Detect which cell encompasses the target text, then output its (x, y) center coordinate. 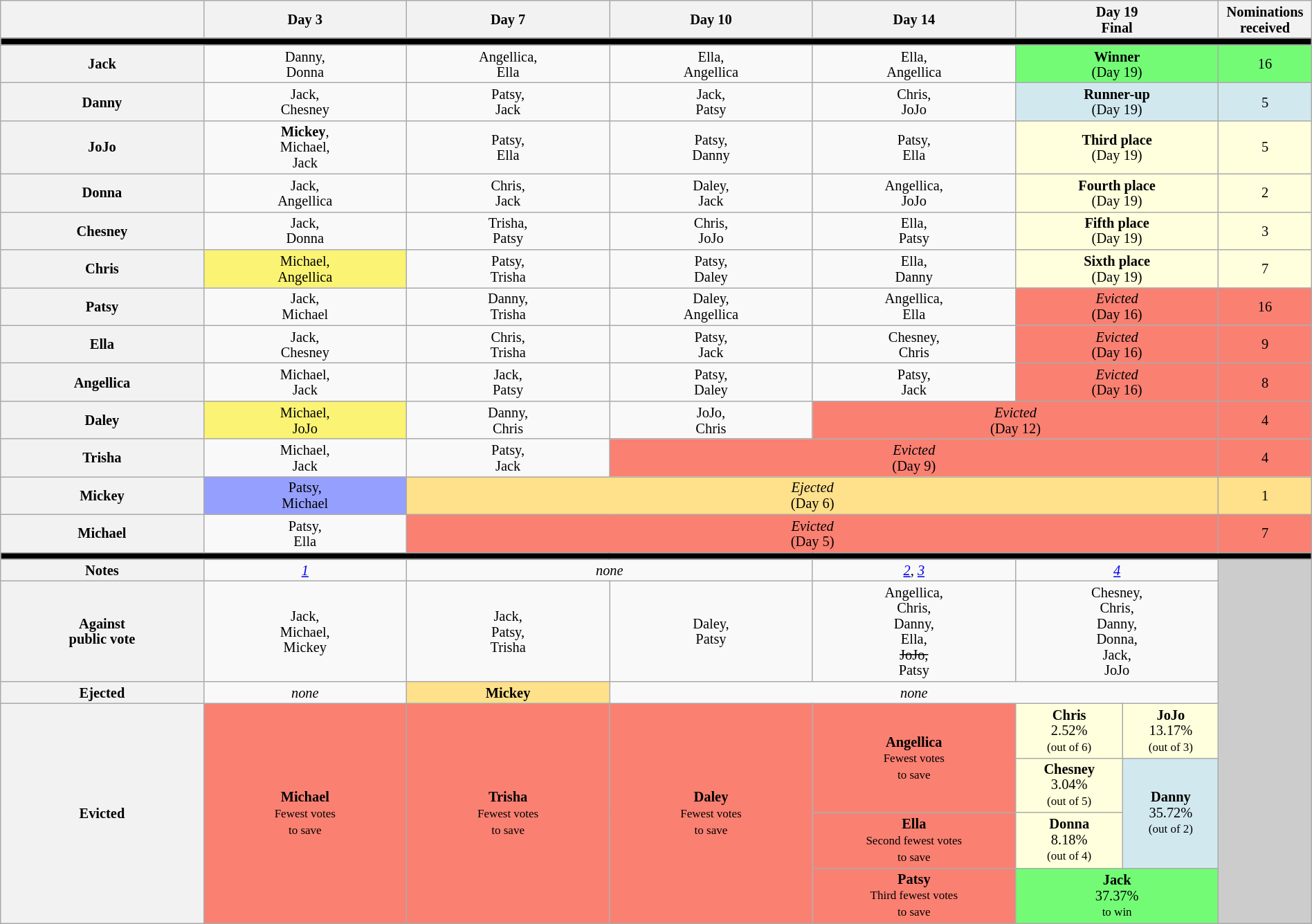
Patsy,Danny (711, 147)
Againstpublic vote (102, 631)
Chris,Trisha (508, 345)
Patsy (102, 306)
Nominationsreceived (1265, 19)
Chesney (102, 231)
Jack (102, 64)
3 (1265, 231)
Chris (102, 269)
Chesney,Chris (913, 345)
Michael,Angellica (304, 269)
Michael (102, 533)
Jack,Michael,Mickey (304, 631)
Trisha,Patsy (508, 231)
Jack,Patsy,Trisha (508, 631)
PatsyThird fewest votesto save (913, 896)
Chesney3.04%(out of 5) (1068, 785)
DaleyFewest votesto save (711, 813)
Fourth place(Day 19) (1117, 192)
Fifth place(Day 19) (1117, 231)
MichaelFewest votesto save (304, 813)
Evicted(Day 12) (1016, 419)
Day 19Final (1117, 19)
9 (1265, 345)
Daley,Jack (711, 192)
Day 14 (913, 19)
Danny35.72%(out of 2) (1171, 813)
Patsy,Trisha (508, 269)
Danny (102, 101)
Sixth place(Day 19) (1117, 269)
Jack,Angellica (304, 192)
Daley (102, 419)
Danny,Trisha (508, 306)
JoJo (102, 147)
JoJo13.17%(out of 3) (1171, 731)
Angellica (102, 382)
Danny,Chris (508, 419)
Day 7 (508, 19)
Evicted (102, 813)
2 (1265, 192)
Patsy,Michael (304, 496)
Chesney,Chris,Danny,Donna,Jack,JoJo (1117, 631)
Danny,Donna (304, 64)
EllaSecond fewest votesto save (913, 840)
TrishaFewest votesto save (508, 813)
Angellica,Chris,Danny,Ella,JoJo,Patsy (913, 631)
Jack37.37%to win (1117, 896)
Day 10 (711, 19)
Mickey,Michael,Jack (304, 147)
Ejected(Day 6) (812, 496)
Jack,Donna (304, 231)
Winner(Day 19) (1117, 64)
Ejected (102, 692)
Patsy, Ella (508, 147)
Daley,Angellica (711, 306)
2, 3 (913, 570)
Daley,Patsy (711, 631)
Third place(Day 19) (1117, 147)
Evicted(Day 5) (812, 533)
Michael,JoJo (304, 419)
Ella,Patsy (913, 231)
Chris2.52%(out of 6) (1068, 731)
8 (1265, 382)
Trisha (102, 458)
Ella,Danny (913, 269)
Donna (102, 192)
Runner-up(Day 19) (1117, 101)
Notes (102, 570)
Jack,Michael (304, 306)
Day 3 (304, 19)
JoJo,Chris (711, 419)
Angellica,JoJo (913, 192)
Ella (102, 345)
Evicted(Day 9) (914, 458)
Donna8.18%(out of 4) (1068, 840)
AngellicaFewest votesto save (913, 757)
Chris,Jack (508, 192)
